Extract the (X, Y) coordinate from the center of the cell holding the provided text.  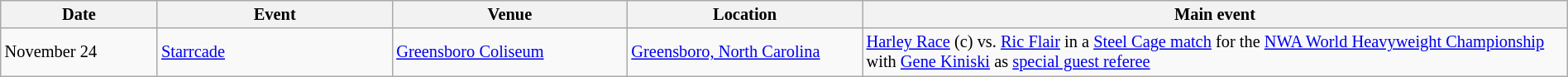
Main event (1216, 14)
Event (275, 14)
November 24 (79, 52)
Harley Race (c) vs. Ric Flair in a Steel Cage match for the NWA World Heavyweight Championship with Gene Kiniski as special guest referee (1216, 52)
Starrcade (275, 52)
Location (745, 14)
Greensboro Coliseum (509, 52)
Venue (509, 14)
Greensboro, North Carolina (745, 52)
Date (79, 14)
